Scan for the cell matching the given text and deliver its [x, y] coordinate at center. 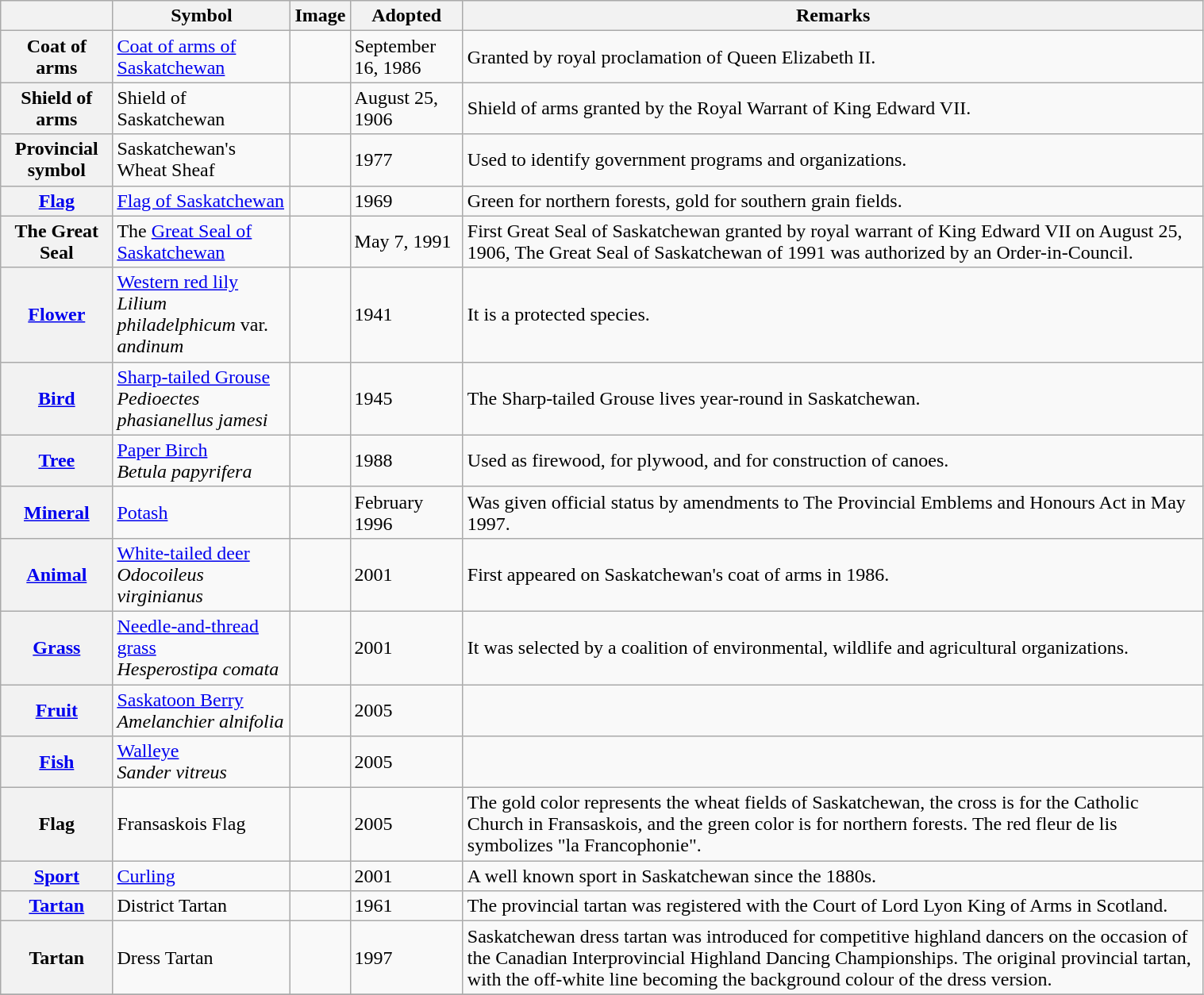
Fish [57, 762]
May 7, 1991 [406, 241]
Curling [202, 876]
Used as firewood, for plywood, and for construction of canoes. [833, 460]
The Sharp-tailed Grouse lives year-round in Saskatchewan. [833, 398]
Needle-and-thread grassHesperostipa comata [202, 647]
Shield of Saskatchewan [202, 108]
First appeared on Saskatchewan's coat of arms in 1986. [833, 574]
Image [321, 16]
Shield of arms granted by the Royal Warrant of King Edward VII. [833, 108]
1988 [406, 460]
Bird [57, 398]
Western red lilyLilium philadelphicum var. andinum [202, 314]
Saskatoon BerryAmelanchier alnifolia [202, 709]
It is a protected species. [833, 314]
1997 [406, 958]
Saskatchewan's Wheat Sheaf [202, 160]
Symbol [202, 16]
1941 [406, 314]
1969 [406, 201]
White-tailed deerOdocoileus virginianus [202, 574]
Shield of arms [57, 108]
Remarks [833, 16]
Adopted [406, 16]
Granted by royal proclamation of Queen Elizabeth II. [833, 57]
Mineral [57, 513]
Flag of Saskatchewan [202, 201]
Animal [57, 574]
Tree [57, 460]
1945 [406, 398]
1961 [406, 906]
August 25, 1906 [406, 108]
Dress Tartan [202, 958]
Used to identify government programs and organizations. [833, 160]
Provincial symbol [57, 160]
Fruit [57, 709]
District Tartan [202, 906]
Coat of arms [57, 57]
Flower [57, 314]
1977 [406, 160]
Potash [202, 513]
Fransaskois Flag [202, 824]
The Great Seal [57, 241]
Paper BirchBetula papyrifera [202, 460]
WalleyeSander vitreus [202, 762]
Sport [57, 876]
September 16, 1986 [406, 57]
A well known sport in Saskatchewan since the 1880s. [833, 876]
It was selected by a coalition of environmental, wildlife and agricultural organizations. [833, 647]
Sharp-tailed GrousePedioectes phasianellus jamesi [202, 398]
Coat of arms of Saskatchewan [202, 57]
February 1996 [406, 513]
Green for northern forests, gold for southern grain fields. [833, 201]
The Great Seal of Saskatchewan [202, 241]
Grass [57, 647]
The provincial tartan was registered with the Court of Lord Lyon King of Arms in Scotland. [833, 906]
Was given official status by amendments to The Provincial Emblems and Honours Act in May 1997. [833, 513]
